Determine the [X, Y] coordinate at the center of the cell enclosing the given text.  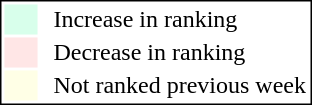
Decrease in ranking [180, 53]
Not ranked previous week [180, 85]
Increase in ranking [180, 19]
